Pinpoint the cell where the given text exists, returning its (X, Y) midpoint coordinate. 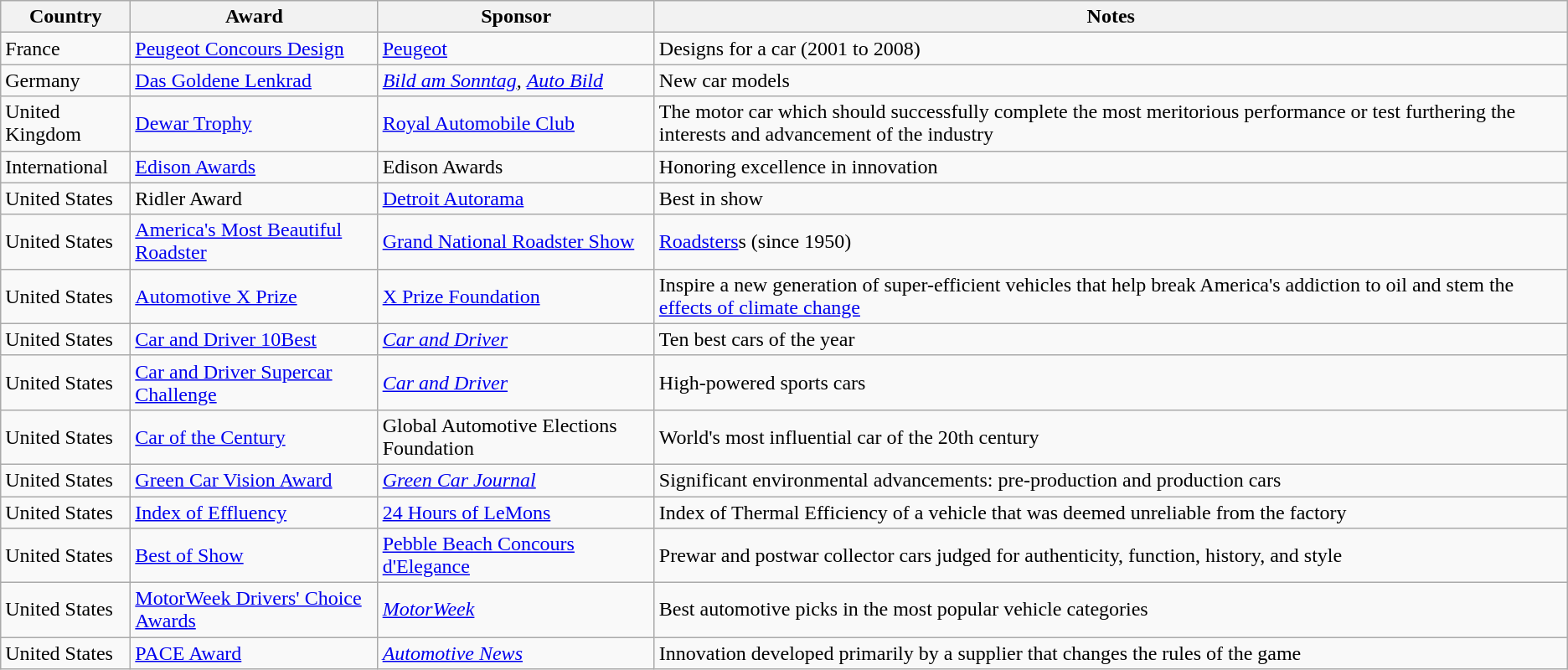
Designs for a car (2001 to 2008) (1111, 49)
World's most influential car of the 20th century (1111, 437)
High-powered sports cars (1111, 382)
Automotive X Prize (255, 296)
Green Car Journal (516, 480)
24 Hours of LeMons (516, 512)
Innovation developed primarily by a supplier that changes the rules of the game (1111, 653)
America's Most Beautiful Roadster (255, 241)
Country (65, 17)
Prewar and postwar collector cars judged for authenticity, function, history, and style (1111, 556)
Car of the Century (255, 437)
The motor car which should successfully complete the most meritorious performance or test furthering the interests and advancement of the industry (1111, 124)
United Kingdom (65, 124)
Award (255, 17)
X Prize Foundation (516, 296)
Germany (65, 80)
Das Goldene Lenkrad (255, 80)
Best automotive picks in the most popular vehicle categories (1111, 610)
Peugeot (516, 49)
New car models (1111, 80)
Inspire a new generation of super-efficient vehicles that help break America's addiction to oil and stem the effects of climate change (1111, 296)
Notes (1111, 17)
Royal Automobile Club (516, 124)
Dewar Trophy (255, 124)
International (65, 167)
Green Car Vision Award (255, 480)
Ten best cars of the year (1111, 339)
Detroit Autorama (516, 198)
Pebble Beach Concours d'Elegance (516, 556)
MotorWeek Drivers' Choice Awards (255, 610)
Index of Effluency (255, 512)
MotorWeek (516, 610)
Global Automotive Elections Foundation (516, 437)
Automotive News (516, 653)
Sponsor (516, 17)
Roadsterss (since 1950) (1111, 241)
Significant environmental advancements: pre-production and production cars (1111, 480)
Bild am Sonntag, Auto Bild (516, 80)
Ridler Award (255, 198)
Best of Show (255, 556)
Honoring excellence in innovation (1111, 167)
Best in show (1111, 198)
Car and Driver 10Best (255, 339)
France (65, 49)
Grand National Roadster Show (516, 241)
Car and Driver Supercar Challenge (255, 382)
Peugeot Concours Design (255, 49)
Index of Thermal Efficiency of a vehicle that was deemed unreliable from the factory (1111, 512)
PACE Award (255, 653)
